Find where the given text appears and provide that cell's center as (X, Y) coordinate. 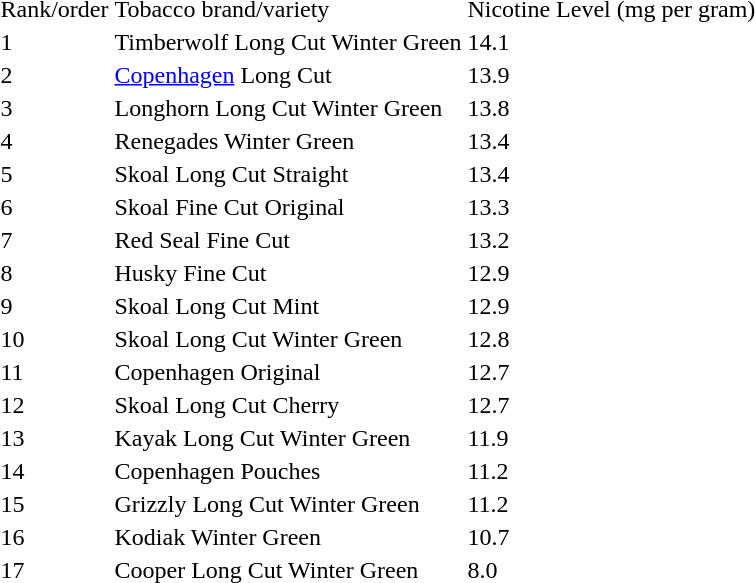
Copenhagen Original (288, 372)
Skoal Long Cut Straight (288, 174)
Longhorn Long Cut Winter Green (288, 108)
Copenhagen Pouches (288, 471)
Kayak Long Cut Winter Green (288, 438)
Skoal Long Cut Mint (288, 306)
Copenhagen Long Cut (288, 75)
Skoal Long Cut Cherry (288, 405)
Kodiak Winter Green (288, 537)
Grizzly Long Cut Winter Green (288, 504)
Skoal Fine Cut Original (288, 207)
Red Seal Fine Cut (288, 240)
Timberwolf Long Cut Winter Green (288, 42)
Renegades Winter Green (288, 141)
Skoal Long Cut Winter Green (288, 339)
Husky Fine Cut (288, 273)
